Provide the (X, Y) coordinate of the cell's center where the given text is located.  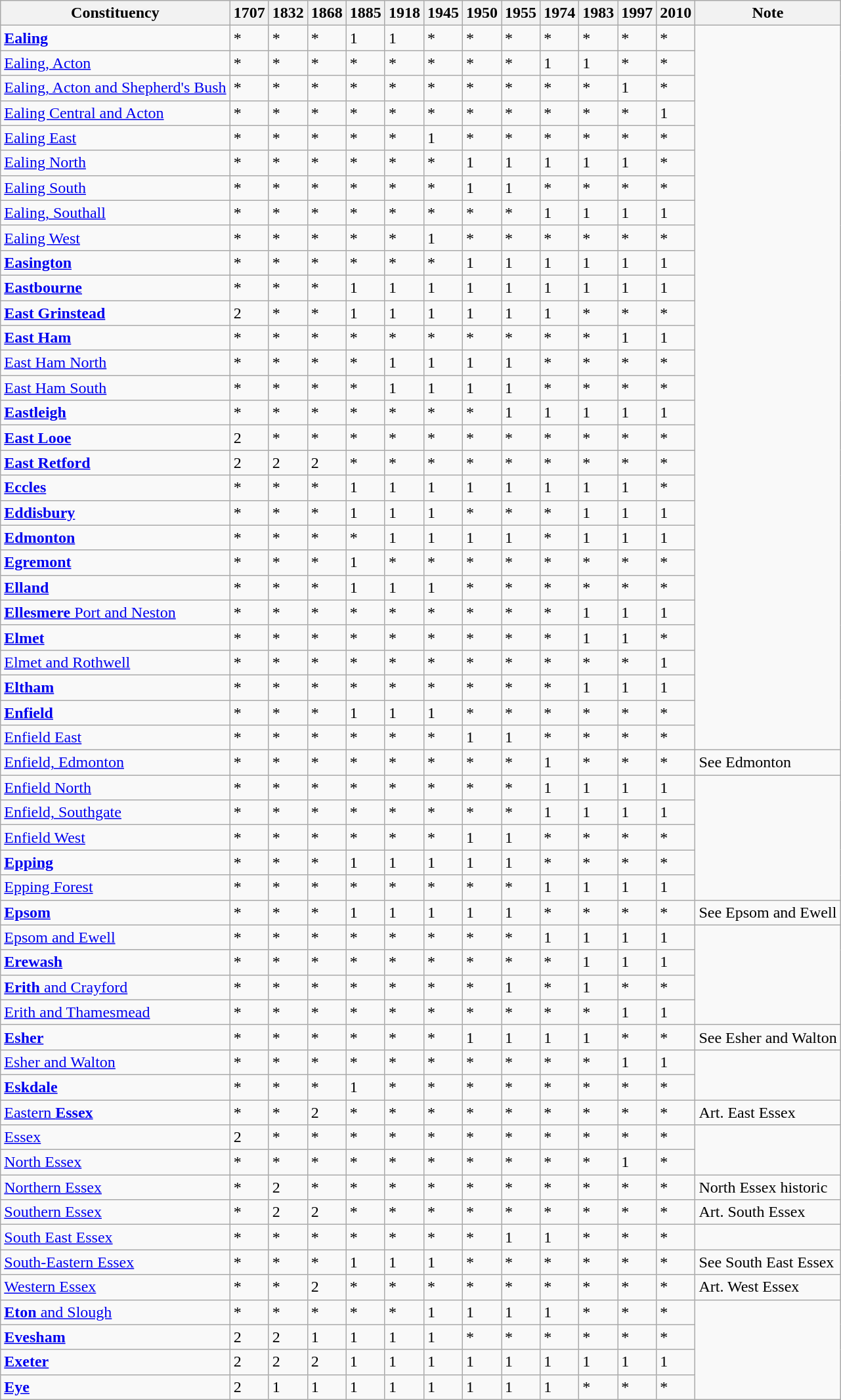
1997 (637, 13)
East Grinstead (116, 313)
Ealing (116, 38)
Elmet (116, 637)
Southern Essex (116, 1212)
East Ham (116, 338)
Enfield North (116, 788)
South-Eastern Essex (116, 1262)
Ealing West (116, 238)
1707 (249, 13)
North Essex (116, 1162)
1868 (327, 13)
Constituency (116, 13)
North Essex historic (768, 1187)
Eccles (116, 488)
Ellesmere Port and Neston (116, 612)
Eastleigh (116, 413)
Ealing South (116, 188)
Eltham (116, 687)
Note (768, 13)
Erith and Thamesmead (116, 1012)
Eastbourne (116, 287)
1832 (288, 13)
Enfield, Southgate (116, 813)
1974 (559, 13)
Erewash (116, 962)
Elland (116, 587)
Eastern Essex (116, 1113)
Egremont (116, 562)
East Retford (116, 463)
Western Essex (116, 1287)
Ealing, Acton (116, 63)
Essex (116, 1137)
Epping (116, 862)
Erith and Crayford (116, 987)
Exeter (116, 1362)
Enfield East (116, 738)
Enfield, Edmonton (116, 763)
See Esher and Walton (768, 1037)
Elmet and Rothwell (116, 662)
Eye (116, 1387)
Art. South Essex (768, 1212)
Enfield (116, 712)
1945 (442, 13)
Eskdale (116, 1087)
See South East Essex (768, 1262)
Eton and Slough (116, 1312)
Edmonton (116, 538)
Eddisbury (116, 513)
Ealing East (116, 138)
Ealing North (116, 163)
Evesham (116, 1337)
East Looe (116, 438)
East Ham South (116, 388)
Northern Essex (116, 1187)
Epsom (116, 912)
Ealing, Southall (116, 213)
1955 (521, 13)
Art. East Essex (768, 1113)
Epping Forest (116, 887)
Ealing Central and Acton (116, 113)
1950 (482, 13)
Esher and Walton (116, 1062)
See Edmonton (768, 763)
Ealing, Acton and Shepherd's Bush (116, 88)
1918 (404, 13)
Esher (116, 1037)
Art. West Essex (768, 1287)
See Epsom and Ewell (768, 912)
Enfield West (116, 838)
East Ham North (116, 363)
1885 (365, 13)
Easington (116, 263)
Epsom and Ewell (116, 937)
2010 (676, 13)
1983 (599, 13)
South East Essex (116, 1237)
